Extract the (X, Y) coordinate from the center of the cell holding the provided text.  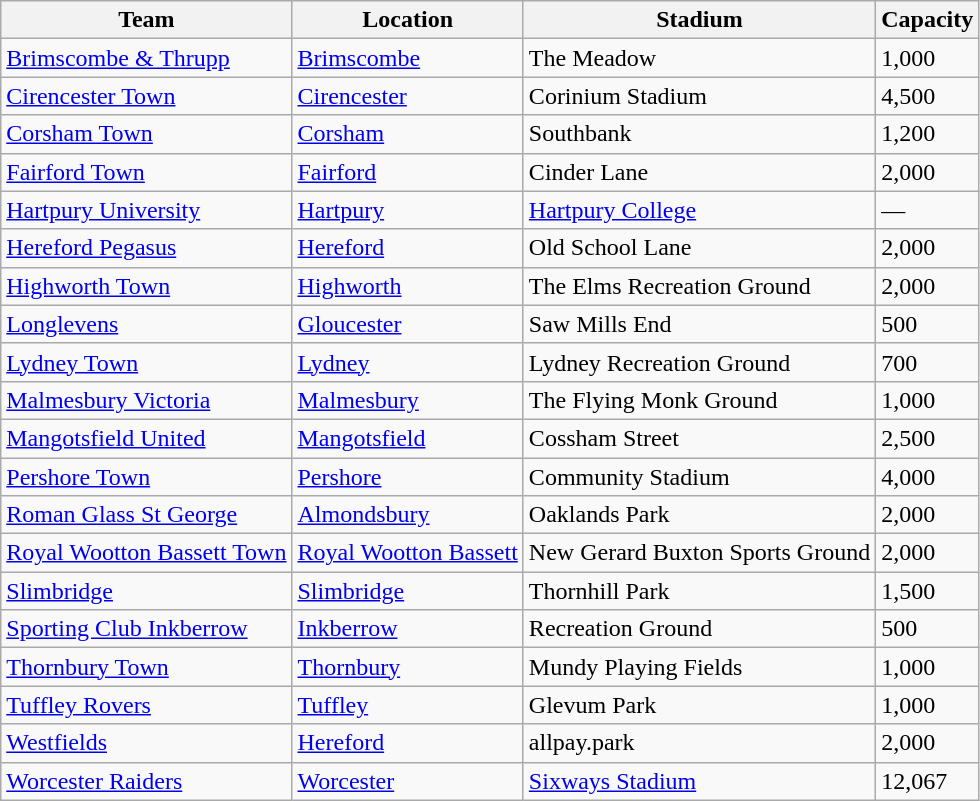
allpay.park (699, 743)
Corsham (408, 134)
Hereford Pegasus (146, 248)
4,500 (928, 96)
Malmesbury (408, 400)
Thornbury (408, 667)
700 (928, 362)
Thornbury Town (146, 667)
Tuffley Rovers (146, 705)
Fairford Town (146, 172)
Corsham Town (146, 134)
Westfields (146, 743)
Old School Lane (699, 248)
Oaklands Park (699, 515)
Brimscombe (408, 58)
Location (408, 20)
Southbank (699, 134)
Royal Wootton Bassett (408, 553)
Lydney Town (146, 362)
Hartpury (408, 210)
Recreation Ground (699, 629)
Glevum Park (699, 705)
Mangotsfield (408, 438)
— (928, 210)
Saw Mills End (699, 324)
Pershore (408, 477)
Brimscombe & Thrupp (146, 58)
Longlevens (146, 324)
Mundy Playing Fields (699, 667)
Almondsbury (408, 515)
The Flying Monk Ground (699, 400)
12,067 (928, 781)
Team (146, 20)
New Gerard Buxton Sports Ground (699, 553)
The Meadow (699, 58)
Capacity (928, 20)
Cirencester (408, 96)
Corinium Stadium (699, 96)
Mangotsfield United (146, 438)
Worcester Raiders (146, 781)
Sixways Stadium (699, 781)
Royal Wootton Bassett Town (146, 553)
Hartpury University (146, 210)
Thornhill Park (699, 591)
Hartpury College (699, 210)
Lydney (408, 362)
Sporting Club Inkberrow (146, 629)
Tuffley (408, 705)
Malmesbury Victoria (146, 400)
The Elms Recreation Ground (699, 286)
Lydney Recreation Ground (699, 362)
Cirencester Town (146, 96)
Gloucester (408, 324)
Pershore Town (146, 477)
Worcester (408, 781)
Highworth (408, 286)
1,500 (928, 591)
Stadium (699, 20)
4,000 (928, 477)
Roman Glass St George (146, 515)
2,500 (928, 438)
Cinder Lane (699, 172)
1,200 (928, 134)
Community Stadium (699, 477)
Cossham Street (699, 438)
Fairford (408, 172)
Inkberrow (408, 629)
Highworth Town (146, 286)
